Pinpoint the cell where the given text exists, returning its (x, y) midpoint coordinate. 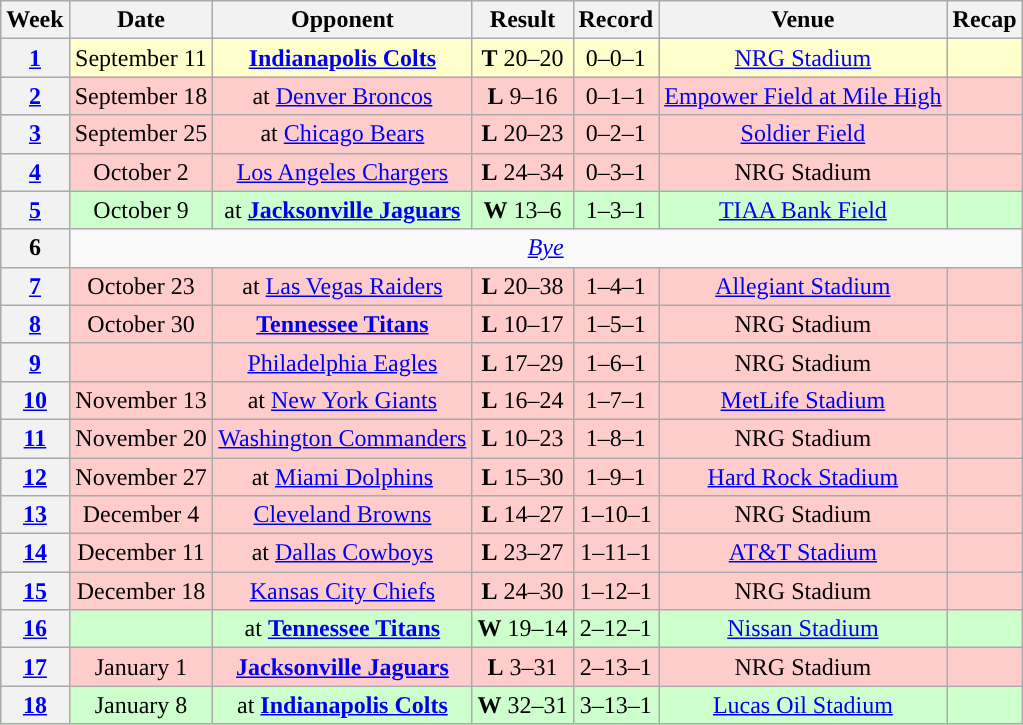
Nissan Stadium (803, 629)
0–2–1 (616, 134)
Bye (546, 248)
September 18 (141, 96)
1 (35, 58)
L 17–29 (522, 362)
Washington Commanders (342, 438)
Soldier Field (803, 134)
November 27 (141, 477)
0–0–1 (616, 58)
L 23–27 (522, 553)
Date (141, 20)
December 11 (141, 553)
December 4 (141, 515)
Week (35, 20)
10 (35, 400)
15 (35, 591)
Hard Rock Stadium (803, 477)
Tennessee Titans (342, 324)
L 16–24 (522, 400)
October 2 (141, 172)
1–3–1 (616, 210)
October 30 (141, 324)
at Chicago Bears (342, 134)
5 (35, 210)
Cleveland Browns (342, 515)
at Dallas Cowboys (342, 553)
November 20 (141, 438)
2–12–1 (616, 629)
18 (35, 705)
October 9 (141, 210)
1–5–1 (616, 324)
0–3–1 (616, 172)
16 (35, 629)
1–11–1 (616, 553)
0–1–1 (616, 96)
9 (35, 362)
4 (35, 172)
3–13–1 (616, 705)
September 11 (141, 58)
L 14–27 (522, 515)
11 (35, 438)
L 15–30 (522, 477)
L 20–23 (522, 134)
Lucas Oil Stadium (803, 705)
Indianapolis Colts (342, 58)
7 (35, 286)
17 (35, 667)
Kansas City Chiefs (342, 591)
January 8 (141, 705)
at Las Vegas Raiders (342, 286)
L 3–31 (522, 667)
L 24–34 (522, 172)
Allegiant Stadium (803, 286)
6 (35, 248)
1–6–1 (616, 362)
at Indianapolis Colts (342, 705)
1–7–1 (616, 400)
Los Angeles Chargers (342, 172)
1–12–1 (616, 591)
1–4–1 (616, 286)
Record (616, 20)
AT&T Stadium (803, 553)
Opponent (342, 20)
September 25 (141, 134)
8 (35, 324)
W 13–6 (522, 210)
L 10–23 (522, 438)
L 20–38 (522, 286)
November 13 (141, 400)
1–10–1 (616, 515)
1–9–1 (616, 477)
TIAA Bank Field (803, 210)
at Jacksonville Jaguars (342, 210)
L 10–17 (522, 324)
Jacksonville Jaguars (342, 667)
Venue (803, 20)
October 23 (141, 286)
at Miami Dolphins (342, 477)
1–8–1 (616, 438)
L 24–30 (522, 591)
Philadelphia Eagles (342, 362)
12 (35, 477)
2–13–1 (616, 667)
at Tennessee Titans (342, 629)
W 32–31 (522, 705)
at New York Giants (342, 400)
T 20–20 (522, 58)
13 (35, 515)
at Denver Broncos (342, 96)
January 1 (141, 667)
L 9–16 (522, 96)
14 (35, 553)
MetLife Stadium (803, 400)
2 (35, 96)
Recap (984, 20)
December 18 (141, 591)
3 (35, 134)
Empower Field at Mile High (803, 96)
Result (522, 20)
W 19–14 (522, 629)
